Find where the given text appears and provide that cell's center as (X, Y) coordinate. 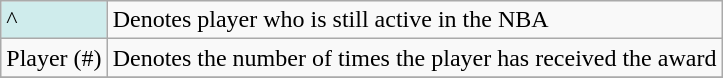
Denotes player who is still active in the NBA (414, 20)
Player (#) (54, 58)
^ (54, 20)
Denotes the number of times the player has received the award (414, 58)
